From the cell containing the given text, extract its center point as [X, Y] coordinate. 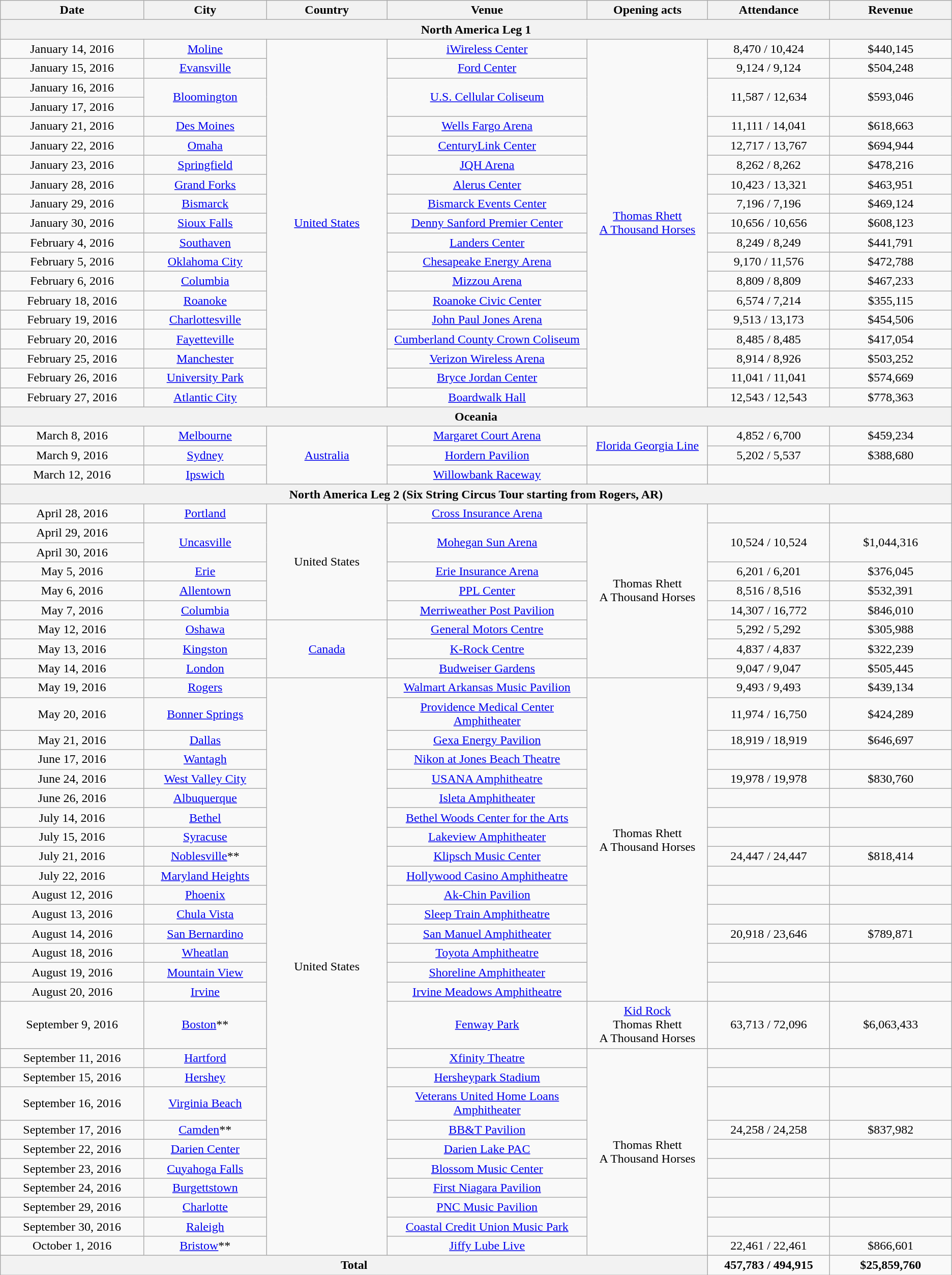
Mountain View [205, 972]
Omaha [205, 145]
September 23, 2016 [72, 1168]
Merriweather Post Pavilion [487, 610]
$6,063,433 [890, 1025]
Coastal Credit Union Music Park [487, 1226]
Syracuse [205, 837]
Chula Vista [205, 914]
Klipsch Music Center [487, 856]
Hartford [205, 1058]
Bryce Jordan Center [487, 378]
March 9, 2016 [72, 455]
Bismarck [205, 203]
Sioux Falls [205, 223]
$478,216 [890, 165]
August 19, 2016 [72, 972]
Country [326, 10]
Australia [326, 455]
First Niagara Pavilion [487, 1188]
Melbourne [205, 436]
Bethel [205, 817]
Springfield [205, 165]
April 28, 2016 [72, 513]
Bethel Woods Center for the Arts [487, 817]
Bonner Springs [205, 714]
9,493 / 9,493 [769, 688]
July 15, 2016 [72, 837]
Southaven [205, 243]
$694,944 [890, 145]
City [205, 10]
$503,252 [890, 359]
10,524 / 10,524 [769, 542]
Cross Insurance Arena [487, 513]
Bloomington [205, 97]
$322,239 [890, 649]
Fayetteville [205, 339]
JQH Arena [487, 165]
$376,045 [890, 572]
West Valley City [205, 779]
457,783 / 494,915 [769, 1265]
$818,414 [890, 856]
May 13, 2016 [72, 649]
8,262 / 8,262 [769, 165]
Ak-Chin Pavilion [487, 895]
22,461 / 22,461 [769, 1246]
$441,791 [890, 243]
Allentown [205, 591]
iWireless Center [487, 49]
Total [354, 1265]
Bismarck Events Center [487, 203]
$417,054 [890, 339]
Wells Fargo Arena [487, 126]
Bristow** [205, 1246]
February 5, 2016 [72, 262]
August 13, 2016 [72, 914]
$830,760 [890, 779]
Roanoke [205, 301]
Walmart Arkansas Music Pavilion [487, 688]
Noblesville** [205, 856]
January 29, 2016 [72, 203]
January 21, 2016 [72, 126]
$459,234 [890, 436]
Verizon Wireless Arena [487, 359]
Nikon at Jones Beach Theatre [487, 759]
May 19, 2016 [72, 688]
Fenway Park [487, 1025]
Irvine [205, 992]
San Bernardino [205, 934]
Oceania [476, 417]
CenturyLink Center [487, 145]
May 20, 2016 [72, 714]
May 6, 2016 [72, 591]
$837,982 [890, 1130]
September 29, 2016 [72, 1207]
March 12, 2016 [72, 475]
San Manuel Amphitheater [487, 934]
$424,289 [890, 714]
U.S. Cellular Coliseum [487, 97]
9,124 / 9,124 [769, 68]
Gexa Energy Pavilion [487, 740]
Wheatlan [205, 953]
North America Leg 1 [476, 29]
USANA Amphitheatre [487, 779]
March 8, 2016 [72, 436]
Xfinity Theatre [487, 1058]
Hordern Pavilion [487, 455]
Phoenix [205, 895]
9,047 / 9,047 [769, 668]
$866,601 [890, 1246]
PPL Center [487, 591]
12,717 / 13,767 [769, 145]
Shoreline Amphitheater [487, 972]
Boston** [205, 1025]
Toyota Amphitheatre [487, 953]
$469,124 [890, 203]
Sydney [205, 455]
January 15, 2016 [72, 68]
Atlantic City [205, 397]
Cuyahoga Falls [205, 1168]
Moline [205, 49]
February 27, 2016 [72, 397]
$454,506 [890, 320]
February 26, 2016 [72, 378]
August 12, 2016 [72, 895]
$504,248 [890, 68]
63,713 / 72,096 [769, 1025]
$1,044,316 [890, 542]
London [205, 668]
6,201 / 6,201 [769, 572]
9,170 / 11,576 [769, 262]
8,809 / 8,809 [769, 281]
February 20, 2016 [72, 339]
Lakeview Amphitheater [487, 837]
September 15, 2016 [72, 1077]
Darien Lake PAC [487, 1149]
Manchester [205, 359]
11,587 / 12,634 [769, 97]
May 21, 2016 [72, 740]
January 22, 2016 [72, 145]
May 5, 2016 [72, 572]
July 14, 2016 [72, 817]
Maryland Heights [205, 875]
$355,115 [890, 301]
February 25, 2016 [72, 359]
$25,859,760 [890, 1265]
Irvine Meadows Amphitheatre [487, 992]
Albuquerque [205, 798]
Attendance [769, 10]
24,258 / 24,258 [769, 1130]
February 18, 2016 [72, 301]
May 7, 2016 [72, 610]
Jiffy Lube Live [487, 1246]
General Motors Centre [487, 630]
$574,669 [890, 378]
PNC Music Pavilion [487, 1207]
8,485 / 8,485 [769, 339]
$472,788 [890, 262]
Virginia Beach [205, 1104]
September 11, 2016 [72, 1058]
January 30, 2016 [72, 223]
Grand Forks [205, 184]
7,196 / 7,196 [769, 203]
Hollywood Casino Amphitheatre [487, 875]
Chesapeake Energy Arena [487, 262]
June 24, 2016 [72, 779]
$789,871 [890, 934]
$593,046 [890, 97]
Kingston [205, 649]
Wantagh [205, 759]
4,852 / 6,700 [769, 436]
September 30, 2016 [72, 1226]
Cumberland County Crown Coliseum [487, 339]
September 9, 2016 [72, 1025]
Alerus Center [487, 184]
19,978 / 19,978 [769, 779]
September 22, 2016 [72, 1149]
Denny Sanford Premier Center [487, 223]
Evansville [205, 68]
$532,391 [890, 591]
May 14, 2016 [72, 668]
Veterans United Home Loans Amphitheater [487, 1104]
April 29, 2016 [72, 532]
11,041 / 11,041 [769, 378]
Blossom Music Center [487, 1168]
8,249 / 8,249 [769, 243]
Mizzou Arena [487, 281]
Date [72, 10]
Erie [205, 572]
Canada [326, 649]
10,423 / 13,321 [769, 184]
September 17, 2016 [72, 1130]
Landers Center [487, 243]
January 17, 2016 [72, 107]
20,918 / 23,646 [769, 934]
Kid RockThomas RhettA Thousand Horses [647, 1025]
July 21, 2016 [72, 856]
$439,134 [890, 688]
14,307 / 16,772 [769, 610]
Providence Medical Center Amphitheater [487, 714]
January 16, 2016 [72, 87]
John Paul Jones Arena [487, 320]
May 12, 2016 [72, 630]
$388,680 [890, 455]
Florida Georgia Line [647, 446]
11,111 / 14,041 [769, 126]
Rogers [205, 688]
Willowbank Raceway [487, 475]
$440,145 [890, 49]
Darien Center [205, 1149]
August 14, 2016 [72, 934]
October 1, 2016 [72, 1246]
K-Rock Centre [487, 649]
5,292 / 5,292 [769, 630]
Opening acts [647, 10]
Charlotte [205, 1207]
Camden** [205, 1130]
Raleigh [205, 1226]
February 19, 2016 [72, 320]
Roanoke Civic Center [487, 301]
$608,123 [890, 223]
Venue [487, 10]
January 14, 2016 [72, 49]
8,914 / 8,926 [769, 359]
5,202 / 5,537 [769, 455]
Dallas [205, 740]
July 22, 2016 [72, 875]
11,974 / 16,750 [769, 714]
Ipswich [205, 475]
$505,445 [890, 668]
10,656 / 10,656 [769, 223]
Charlottesville [205, 320]
$463,951 [890, 184]
Oklahoma City [205, 262]
9,513 / 13,173 [769, 320]
8,470 / 10,424 [769, 49]
North America Leg 2 (Six String Circus Tour starting from Rogers, AR) [476, 494]
February 4, 2016 [72, 243]
24,447 / 24,447 [769, 856]
6,574 / 7,214 [769, 301]
$646,697 [890, 740]
Oshawa [205, 630]
August 18, 2016 [72, 953]
8,516 / 8,516 [769, 591]
Revenue [890, 10]
February 6, 2016 [72, 281]
January 23, 2016 [72, 165]
$846,010 [890, 610]
Hersheypark Stadium [487, 1077]
September 24, 2016 [72, 1188]
Mohegan Sun Arena [487, 542]
Burgettstown [205, 1188]
Sleep Train Amphitheatre [487, 914]
$305,988 [890, 630]
Erie Insurance Arena [487, 572]
$618,663 [890, 126]
June 17, 2016 [72, 759]
Isleta Amphitheater [487, 798]
September 16, 2016 [72, 1104]
August 20, 2016 [72, 992]
Des Moines [205, 126]
12,543 / 12,543 [769, 397]
University Park [205, 378]
$467,233 [890, 281]
Budweiser Gardens [487, 668]
BB&T Pavilion [487, 1130]
Boardwalk Hall [487, 397]
January 28, 2016 [72, 184]
Uncasville [205, 542]
Hershey [205, 1077]
April 30, 2016 [72, 552]
$778,363 [890, 397]
4,837 / 4,837 [769, 649]
Portland [205, 513]
Ford Center [487, 68]
June 26, 2016 [72, 798]
18,919 / 18,919 [769, 740]
Margaret Court Arena [487, 436]
